Return [X, Y] of the center of cell containing provided text 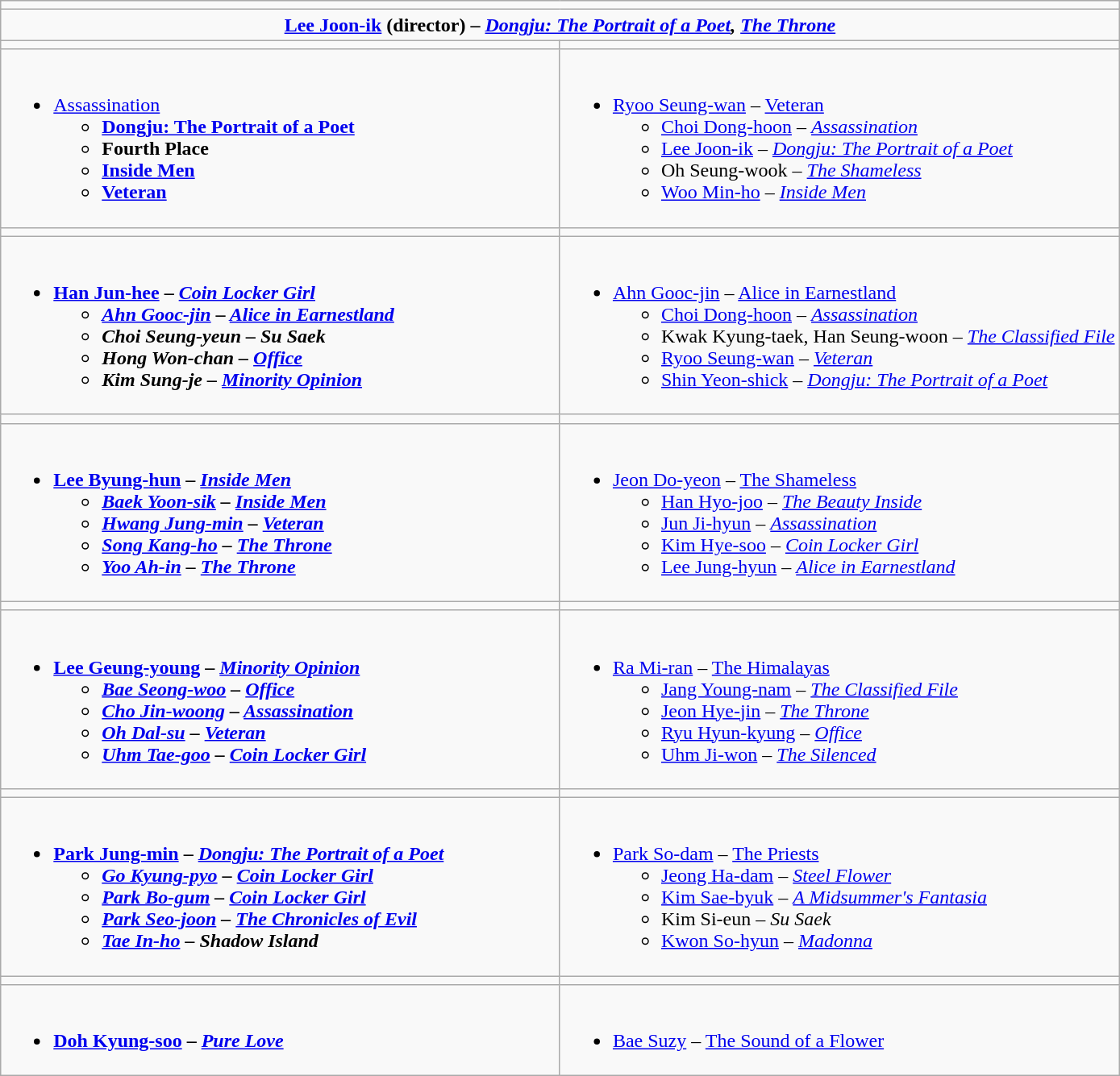
Ra Mi-ran – The HimalayasJang Young-nam – The Classified FileJeon Hye-jin – The ThroneRyu Hyun-kyung – OfficeUhm Ji-won – The Silenced [839, 700]
Doh Kyung-soo – Pure Love [281, 1030]
Han Jun-hee – Coin Locker GirlAhn Gooc-jin – Alice in EarnestlandChoi Seung-yeun – Su SaekHong Won-chan – OfficeKim Sung-je – Minority Opinion [281, 326]
Bae Suzy – The Sound of a Flower [839, 1030]
Lee Byung-hun – Inside MenBaek Yoon-sik – Inside MenHwang Jung-min – VeteranSong Kang-ho – The ThroneYoo Ah-in – The Throne [281, 513]
AssassinationDongju: The Portrait of a PoetFourth PlaceInside MenVeteran [281, 139]
Park So-dam – The PriestsJeong Ha-dam – Steel FlowerKim Sae-byuk – A Midsummer's FantasiaKim Si-eun – Su SaekKwon So-hyun – Madonna [839, 887]
Lee Geung-young – Minority OpinionBae Seong-woo – OfficeCho Jin-woong – AssassinationOh Dal-su – VeteranUhm Tae-goo – Coin Locker Girl [281, 700]
Lee Joon-ik (director) – Dongju: The Portrait of a Poet, The Throne [560, 25]
